Detect which cell encompasses the target text, then output its (X, Y) center coordinate. 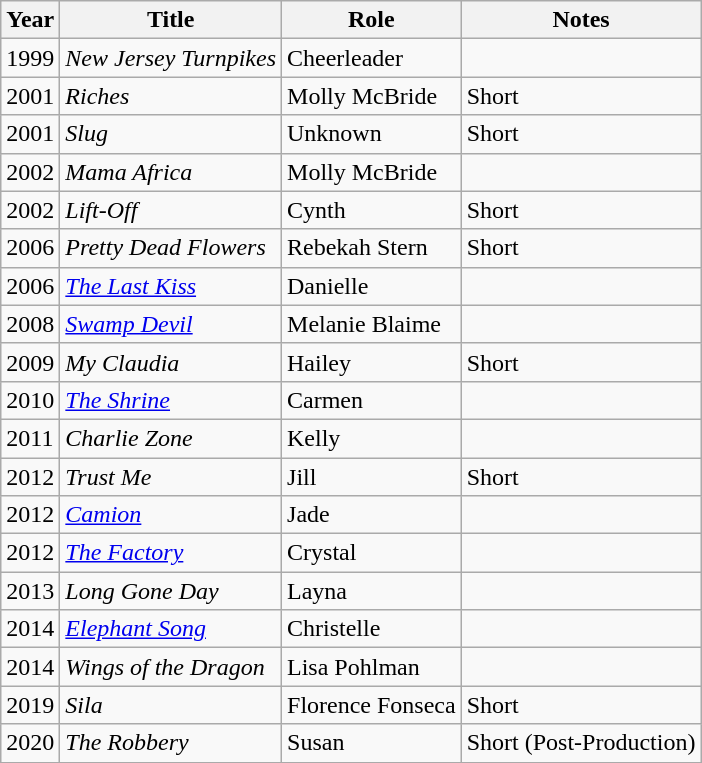
Rebekah Stern (372, 248)
Notes (581, 20)
The Robbery (171, 743)
Jade (372, 515)
New Jersey Turnpikes (171, 58)
2019 (30, 705)
Unknown (372, 134)
2008 (30, 324)
Danielle (372, 286)
Cynth (372, 210)
2020 (30, 743)
Swamp Devil (171, 324)
My Claudia (171, 362)
Layna (372, 591)
Melanie Blaime (372, 324)
2013 (30, 591)
Mama Africa (171, 172)
Cheerleader (372, 58)
2010 (30, 400)
Jill (372, 477)
Carmen (372, 400)
Riches (171, 96)
Long Gone Day (171, 591)
2009 (30, 362)
The Factory (171, 553)
Christelle (372, 629)
Role (372, 20)
Charlie Zone (171, 438)
Year (30, 20)
Pretty Dead Flowers (171, 248)
The Shrine (171, 400)
Crystal (372, 553)
Susan (372, 743)
Short (Post-Production) (581, 743)
Title (171, 20)
Wings of the Dragon (171, 667)
Trust Me (171, 477)
Elephant Song (171, 629)
Sila (171, 705)
Camion (171, 515)
Lisa Pohlman (372, 667)
Kelly (372, 438)
The Last Kiss (171, 286)
1999 (30, 58)
Lift-Off (171, 210)
Hailey (372, 362)
Florence Fonseca (372, 705)
Slug (171, 134)
2011 (30, 438)
